Identify which cell holds the provided text, then report its (X, Y) central coordinate. 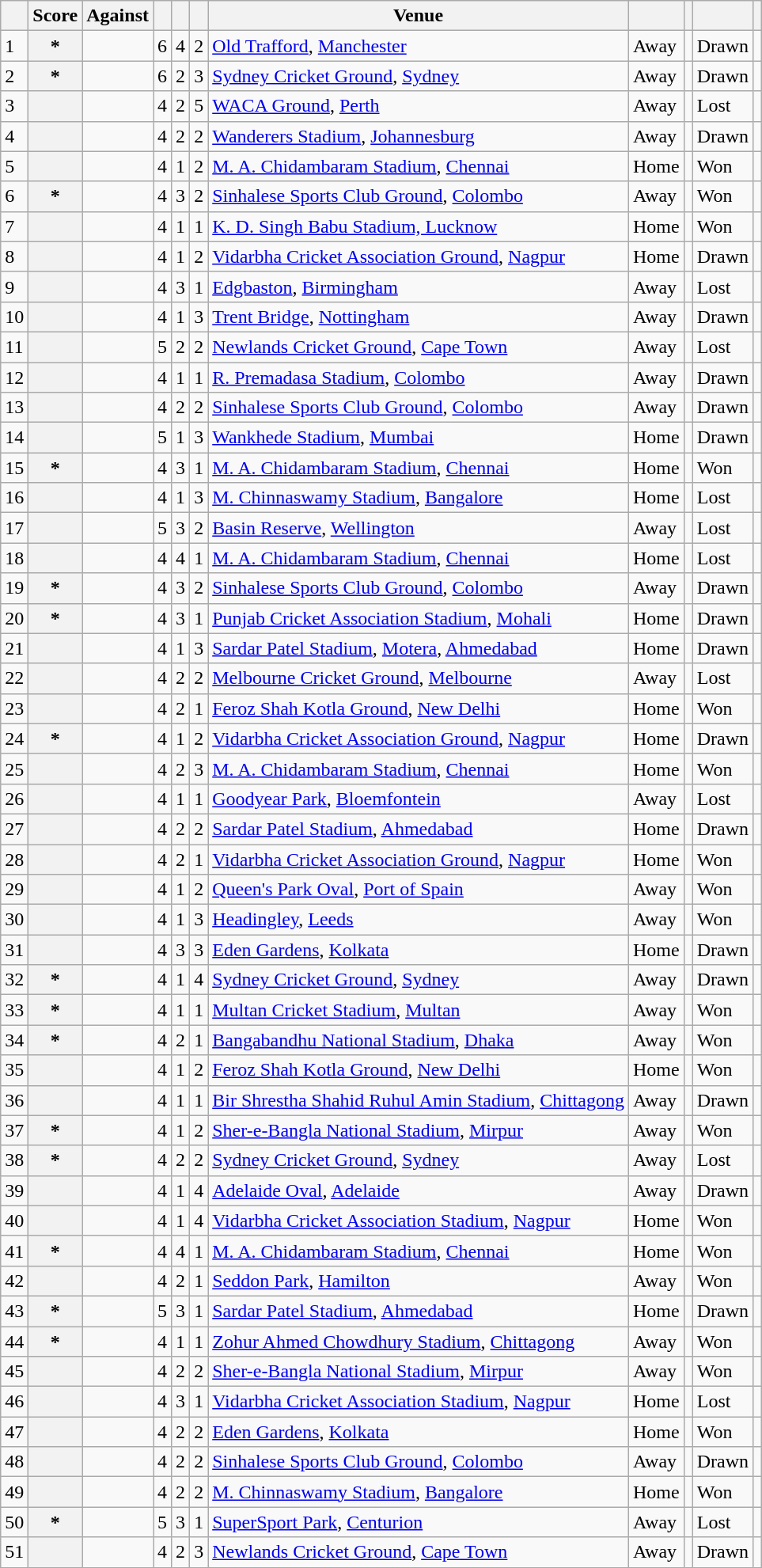
19 (14, 588)
Bir Shrestha Shahid Ruhul Amin Stadium, Chittagong (419, 1100)
47 (14, 1432)
K. D. Singh Babu Stadium, Lucknow (419, 226)
14 (14, 438)
34 (14, 1040)
Old Trafford, Manchester (419, 46)
Wanderers Stadium, Johannesburg (419, 136)
20 (14, 618)
Bangabandhu National Stadium, Dhaka (419, 1040)
8 (14, 256)
22 (14, 678)
44 (14, 1342)
Multan Cricket Stadium, Multan (419, 1010)
11 (14, 347)
36 (14, 1100)
17 (14, 528)
12 (14, 378)
51 (14, 1552)
Adelaide Oval, Adelaide (419, 1190)
41 (14, 1251)
SuperSport Park, Centurion (419, 1522)
16 (14, 498)
7 (14, 226)
27 (14, 829)
42 (14, 1281)
39 (14, 1190)
Zohur Ahmed Chowdhury Stadium, Chittagong (419, 1342)
Basin Reserve, Wellington (419, 528)
25 (14, 769)
33 (14, 1010)
Against (118, 16)
29 (14, 890)
28 (14, 859)
21 (14, 648)
48 (14, 1462)
Melbourne Cricket Ground, Melbourne (419, 678)
23 (14, 708)
49 (14, 1492)
Score (55, 16)
Goodyear Park, Bloemfontein (419, 799)
Wankhede Stadium, Mumbai (419, 438)
30 (14, 920)
38 (14, 1160)
Venue (419, 16)
9 (14, 287)
Sardar Patel Stadium, Motera, Ahmedabad (419, 648)
R. Premadasa Stadium, Colombo (419, 378)
45 (14, 1372)
Edgbaston, Birmingham (419, 287)
31 (14, 950)
WACA Ground, Perth (419, 106)
40 (14, 1221)
18 (14, 558)
Seddon Park, Hamilton (419, 1281)
26 (14, 799)
Queen's Park Oval, Port of Spain (419, 890)
32 (14, 980)
50 (14, 1522)
Punjab Cricket Association Stadium, Mohali (419, 618)
10 (14, 317)
43 (14, 1311)
24 (14, 738)
Trent Bridge, Nottingham (419, 317)
35 (14, 1070)
13 (14, 408)
46 (14, 1402)
37 (14, 1130)
Headingley, Leeds (419, 920)
15 (14, 468)
